Provide the [X, Y] coordinate of the cell's center where the given text is located.  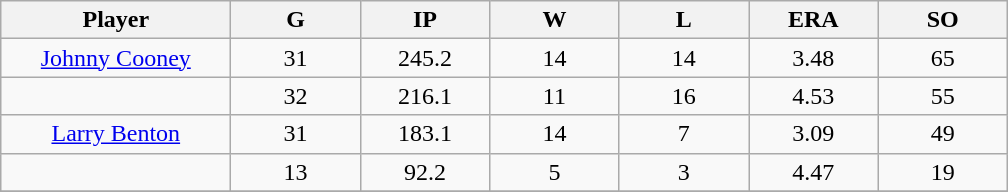
ERA [814, 20]
Johnny Cooney [116, 58]
7 [684, 134]
3.48 [814, 58]
Larry Benton [116, 134]
11 [554, 96]
3 [684, 172]
3.09 [814, 134]
216.1 [424, 96]
16 [684, 96]
IP [424, 20]
L [684, 20]
19 [942, 172]
13 [296, 172]
Player [116, 20]
49 [942, 134]
4.53 [814, 96]
55 [942, 96]
4.47 [814, 172]
32 [296, 96]
W [554, 20]
5 [554, 172]
183.1 [424, 134]
245.2 [424, 58]
92.2 [424, 172]
SO [942, 20]
G [296, 20]
65 [942, 58]
